Find where the given text appears and provide that cell's center as (x, y) coordinate. 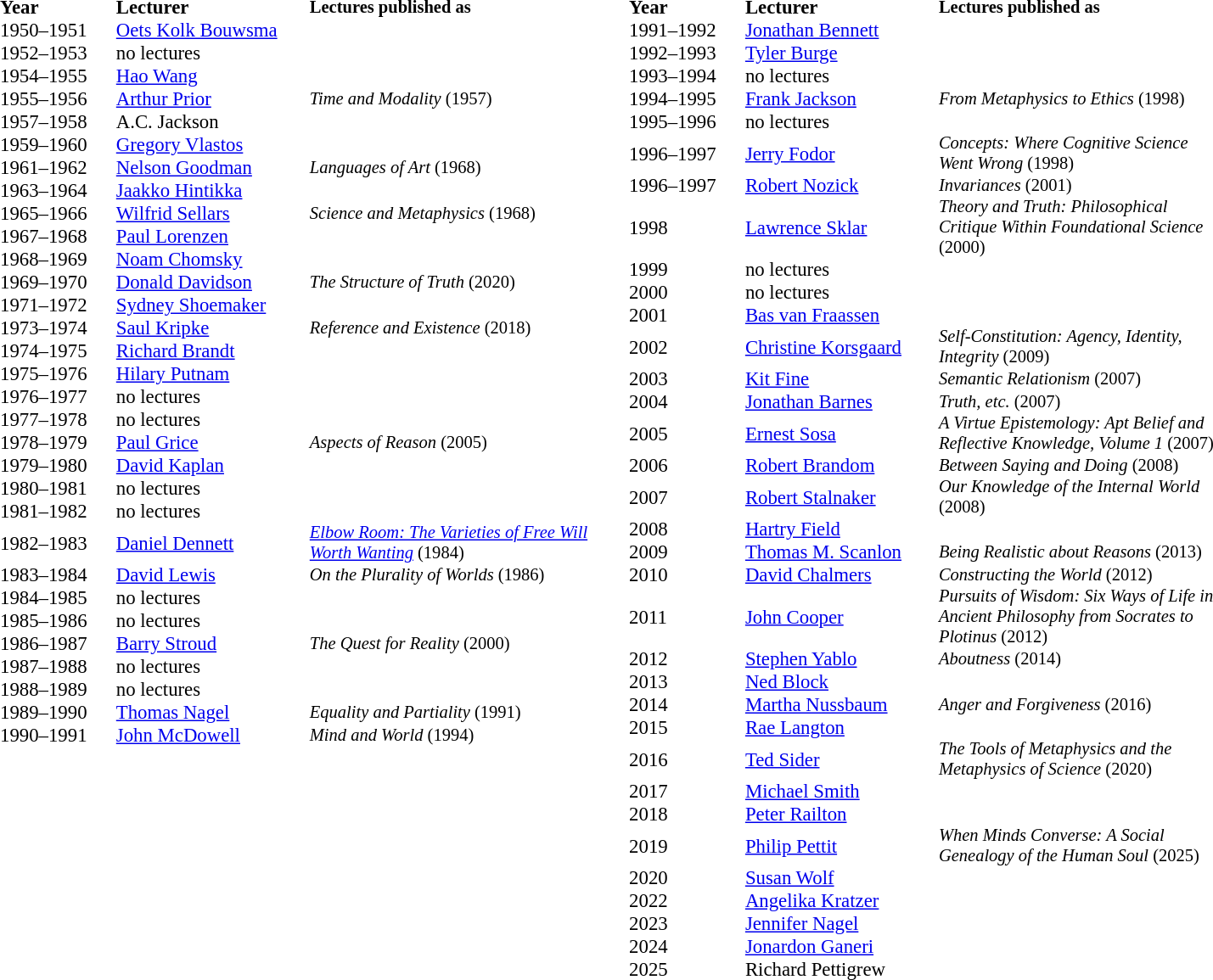
1957–1958 (58, 122)
2016 (688, 759)
2017 (688, 791)
1991–1992 (688, 31)
1998 (688, 227)
The Structure of Truth (2020) (449, 282)
1980–1981 (58, 489)
1969–1970 (58, 282)
Kit Fine (842, 378)
1950–1951 (58, 31)
Wilfrid Sellars (213, 214)
Bas van Fraassen (842, 316)
Jonathan Bennett (842, 31)
1990–1991 (58, 735)
1993–1994 (688, 76)
2001 (688, 316)
1992–1993 (688, 53)
Oets Kolk Bouwsma (213, 31)
1963–1964 (58, 190)
The Quest for Reality (2000) (449, 643)
1983–1984 (58, 575)
Mind and World (1994) (449, 735)
1973–1974 (58, 328)
On the Plurality of Worlds (1986) (449, 575)
2010 (688, 575)
1995–1996 (688, 122)
1985–1986 (58, 621)
2023 (688, 923)
1987–1988 (58, 667)
1968–1969 (58, 260)
1967–1968 (58, 236)
1979–1980 (58, 465)
Christine Korsgaard (842, 347)
Daniel Dennett (213, 543)
2022 (688, 901)
Jerry Fodor (842, 154)
Stephen Yablo (842, 658)
Hilary Putnam (213, 373)
John Cooper (842, 617)
Nelson Goodman (213, 168)
Gregory Vlastos (213, 144)
Arthur Prior (213, 98)
2013 (688, 682)
1977–1978 (58, 419)
1978–1979 (58, 443)
Ned Block (842, 682)
2019 (688, 846)
Languages of Art (1968) (449, 168)
Barry Stroud (213, 643)
Thomas Nagel (213, 713)
Ted Sider (842, 759)
Rae Langton (842, 728)
Paul Grice (213, 443)
2018 (688, 815)
Elbow Room: The Varieties of Free Will Worth Wanting (1984) (449, 543)
Robert Brandom (842, 465)
Jaakko Hintikka (213, 190)
2012 (688, 658)
2007 (688, 497)
Aspects of Reason (2005) (449, 443)
1989–1990 (58, 713)
1988–1989 (58, 689)
2009 (688, 552)
David Chalmers (842, 575)
Hao Wang (213, 76)
1955–1956 (58, 98)
Lawrence Sklar (842, 227)
2005 (688, 434)
2008 (688, 529)
Robert Stalnaker (842, 497)
2024 (688, 947)
1986–1987 (58, 643)
1959–1960 (58, 144)
Paul Lorenzen (213, 236)
1974–1975 (58, 351)
1981–1982 (58, 511)
1976–1977 (58, 397)
1952–1953 (58, 53)
Jonardon Ganeri (842, 947)
2014 (688, 704)
Jonathan Barnes (842, 402)
Saul Kripke (213, 328)
2011 (688, 617)
1984–1985 (58, 597)
Martha Nussbaum (842, 704)
2020 (688, 877)
2003 (688, 378)
Tyler Burge (842, 53)
Jennifer Nagel (842, 923)
Time and Modality (1957) (449, 98)
Thomas M. Scanlon (842, 552)
Equality and Partiality (1991) (449, 713)
1971–1972 (58, 305)
Ernest Sosa (842, 434)
1965–1966 (58, 214)
2002 (688, 347)
Noam Chomsky (213, 260)
2004 (688, 402)
Reference and Existence (2018) (449, 328)
David Kaplan (213, 465)
2000 (688, 292)
1975–1976 (58, 373)
Angelika Kratzer (842, 901)
John McDowell (213, 735)
Robert Nozick (842, 185)
Susan Wolf (842, 877)
Richard Brandt (213, 351)
Michael Smith (842, 791)
1961–1962 (58, 168)
Donald Davidson (213, 282)
2006 (688, 465)
1999 (688, 270)
2015 (688, 728)
David Lewis (213, 575)
1982–1983 (58, 543)
1954–1955 (58, 76)
Sydney Shoemaker (213, 305)
A.C. Jackson (213, 122)
1994–1995 (688, 98)
Hartry Field (842, 529)
Philip Pettit (842, 846)
Frank Jackson (842, 98)
Science and Metaphysics (1968) (449, 214)
Peter Railton (842, 815)
